Identify which cell holds the provided text, then report its [x, y] central coordinate. 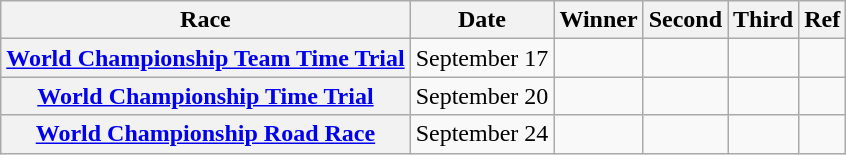
September 24 [482, 134]
Date [482, 20]
Second [685, 20]
World Championship Road Race [206, 134]
Winner [598, 20]
September 20 [482, 96]
Third [764, 20]
Race [206, 20]
World Championship Team Time Trial [206, 58]
Ref [822, 20]
September 17 [482, 58]
World Championship Time Trial [206, 96]
